Return (x, y) of the center of cell containing provided text 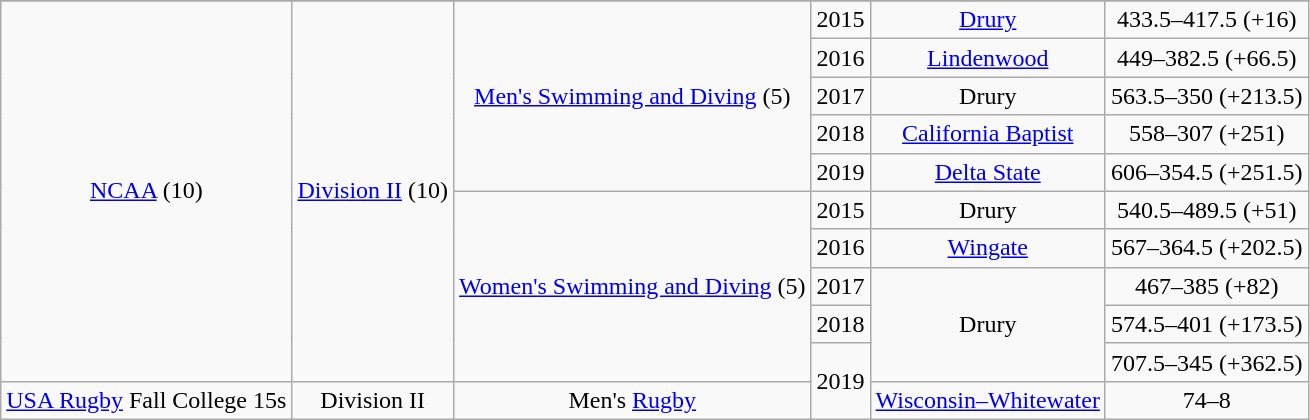
Division II (373, 400)
74–8 (1206, 400)
USA Rugby Fall College 15s (146, 400)
707.5–345 (+362.5) (1206, 362)
Wingate (988, 248)
563.5–350 (+213.5) (1206, 96)
Lindenwood (988, 58)
Men's Rugby (632, 400)
558–307 (+251) (1206, 134)
Division II (10) (373, 192)
Delta State (988, 172)
Women's Swimming and Diving (5) (632, 286)
NCAA (10) (146, 192)
574.5–401 (+173.5) (1206, 324)
449–382.5 (+66.5) (1206, 58)
606–354.5 (+251.5) (1206, 172)
540.5–489.5 (+51) (1206, 210)
Wisconsin–Whitewater (988, 400)
California Baptist (988, 134)
433.5–417.5 (+16) (1206, 20)
Men's Swimming and Diving (5) (632, 96)
467–385 (+82) (1206, 286)
567–364.5 (+202.5) (1206, 248)
